Extract the (x, y) coordinate from the center of the cell holding the provided text.  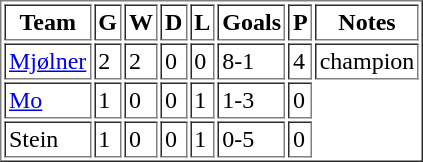
D (173, 22)
4 (301, 62)
Notes (367, 22)
Mjølner (47, 62)
0-5 (252, 140)
W (140, 22)
1-3 (252, 100)
Team (47, 22)
Stein (47, 140)
P (301, 22)
champion (367, 62)
L (202, 22)
Mo (47, 100)
8-1 (252, 62)
Goals (252, 22)
G (108, 22)
